Return [X, Y] of the center of cell containing provided text 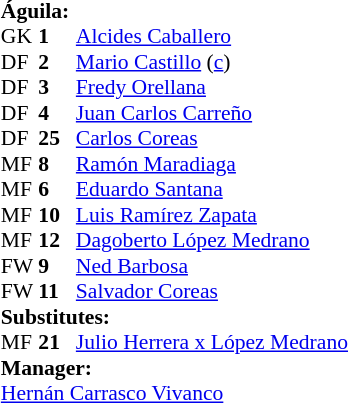
25 [57, 139]
2 [57, 62]
3 [57, 87]
6 [57, 189]
12 [57, 241]
Alcides Caballero [212, 37]
11 [57, 291]
1 [57, 37]
Ramón Maradiaga [212, 164]
10 [57, 215]
21 [57, 343]
9 [57, 266]
Julio Herrera x López Medrano [212, 343]
Fredy Orellana [212, 87]
Ned Barbosa [212, 266]
Juan Carlos Carreño [212, 113]
4 [57, 113]
Manager: [174, 368]
Luis Ramírez Zapata [212, 215]
Salvador Coreas [212, 291]
Dagoberto López Medrano [212, 241]
Eduardo Santana [212, 189]
Carlos Coreas [212, 139]
GK [20, 37]
Substitutes: [174, 317]
8 [57, 164]
Mario Castillo (c) [212, 62]
